Search for the cell housing the specified text and yield its [X, Y] center coordinate. 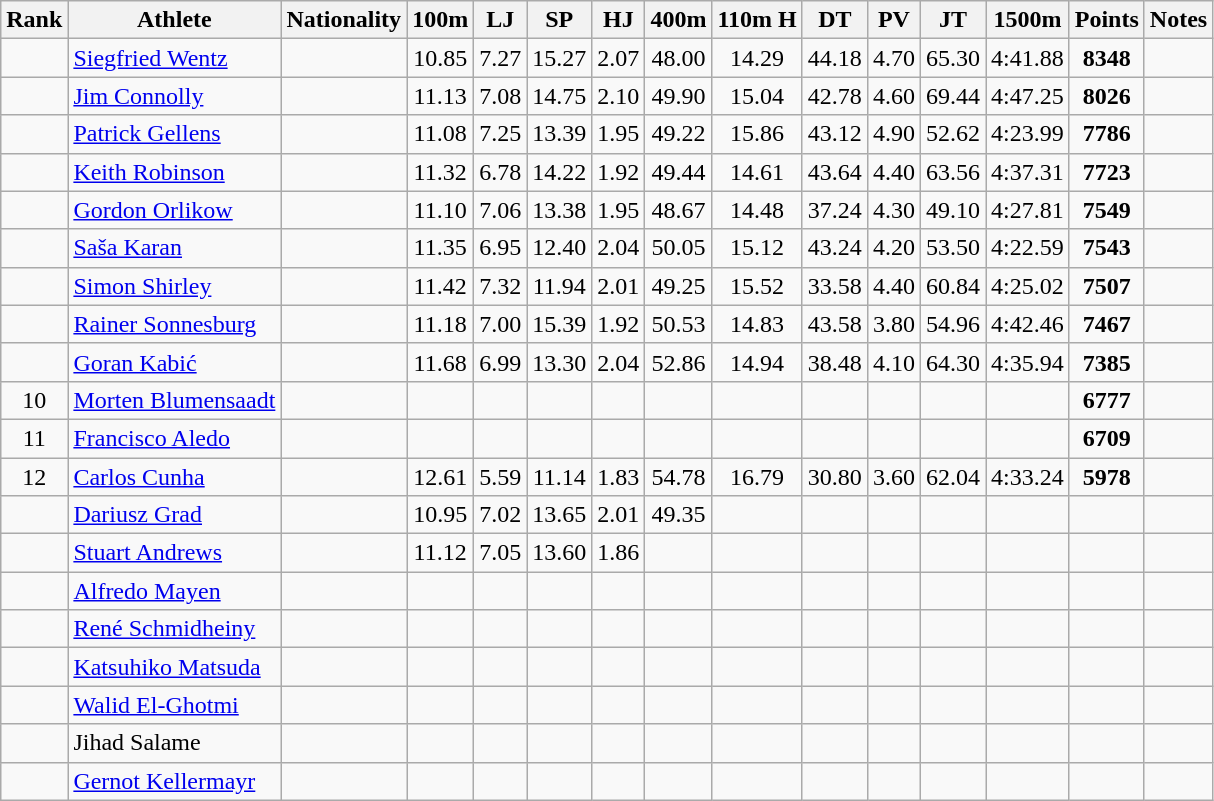
11 [34, 438]
1.86 [618, 553]
49.22 [678, 134]
43.24 [834, 248]
62.04 [952, 477]
48.67 [678, 210]
54.96 [952, 324]
63.56 [952, 172]
Points [1106, 20]
8026 [1106, 96]
7.27 [500, 58]
4.10 [894, 362]
52.62 [952, 134]
11.13 [440, 96]
14.29 [757, 58]
7723 [1106, 172]
1500m [1028, 20]
49.35 [678, 515]
5.59 [500, 477]
110m H [757, 20]
Athlete [174, 20]
15.04 [757, 96]
7.08 [500, 96]
Rank [34, 20]
48.00 [678, 58]
7507 [1106, 286]
Patrick Gellens [174, 134]
Walid El-Ghotmi [174, 705]
Morten Blumensaadt [174, 400]
49.25 [678, 286]
53.50 [952, 248]
SP [560, 20]
11.08 [440, 134]
7.06 [500, 210]
11.35 [440, 248]
7.05 [500, 553]
11.10 [440, 210]
11.18 [440, 324]
Simon Shirley [174, 286]
4.60 [894, 96]
15.39 [560, 324]
50.05 [678, 248]
PV [894, 20]
49.44 [678, 172]
Saša Karan [174, 248]
30.80 [834, 477]
4:35.94 [1028, 362]
50.53 [678, 324]
4:41.88 [1028, 58]
7549 [1106, 210]
13.30 [560, 362]
Rainer Sonnesburg [174, 324]
13.39 [560, 134]
Alfredo Mayen [174, 591]
49.90 [678, 96]
400m [678, 20]
7.32 [500, 286]
42.78 [834, 96]
52.86 [678, 362]
Keith Robinson [174, 172]
10.85 [440, 58]
37.24 [834, 210]
Stuart Andrews [174, 553]
16.79 [757, 477]
54.78 [678, 477]
11.94 [560, 286]
49.10 [952, 210]
15.27 [560, 58]
7.02 [500, 515]
13.38 [560, 210]
Goran Kabić [174, 362]
43.12 [834, 134]
60.84 [952, 286]
Siegfried Wentz [174, 58]
7385 [1106, 362]
44.18 [834, 58]
Jihad Salame [174, 743]
12 [34, 477]
13.60 [560, 553]
6.95 [500, 248]
38.48 [834, 362]
4:22.59 [1028, 248]
6.99 [500, 362]
14.61 [757, 172]
14.83 [757, 324]
Jim Connolly [174, 96]
Katsuhiko Matsuda [174, 667]
7786 [1106, 134]
4:42.46 [1028, 324]
7543 [1106, 248]
Gordon Orlikow [174, 210]
4:27.81 [1028, 210]
2.07 [618, 58]
4:23.99 [1028, 134]
33.58 [834, 286]
43.64 [834, 172]
6777 [1106, 400]
4.70 [894, 58]
11.32 [440, 172]
Carlos Cunha [174, 477]
4.20 [894, 248]
10 [34, 400]
JT [952, 20]
13.65 [560, 515]
11.68 [440, 362]
7.00 [500, 324]
43.58 [834, 324]
14.22 [560, 172]
3.60 [894, 477]
2.10 [618, 96]
7.25 [500, 134]
6.78 [500, 172]
DT [834, 20]
1.83 [618, 477]
15.86 [757, 134]
4.90 [894, 134]
14.48 [757, 210]
4.30 [894, 210]
14.94 [757, 362]
11.14 [560, 477]
René Schmidheiny [174, 629]
10.95 [440, 515]
5978 [1106, 477]
Dariusz Grad [174, 515]
69.44 [952, 96]
65.30 [952, 58]
8348 [1106, 58]
Notes [1178, 20]
7467 [1106, 324]
12.40 [560, 248]
15.52 [757, 286]
4:47.25 [1028, 96]
4:37.31 [1028, 172]
4:33.24 [1028, 477]
15.12 [757, 248]
Francisco Aledo [174, 438]
12.61 [440, 477]
Nationality [344, 20]
3.80 [894, 324]
4:25.02 [1028, 286]
14.75 [560, 96]
64.30 [952, 362]
100m [440, 20]
HJ [618, 20]
11.42 [440, 286]
11.12 [440, 553]
Gernot Kellermayr [174, 781]
6709 [1106, 438]
LJ [500, 20]
